Search for the cell housing the specified text and yield its [x, y] center coordinate. 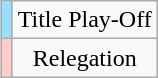
Title Play-Off [84, 20]
Relegation [84, 58]
